For the text-containing cell, return its midpoint in (x, y) coordinate format. 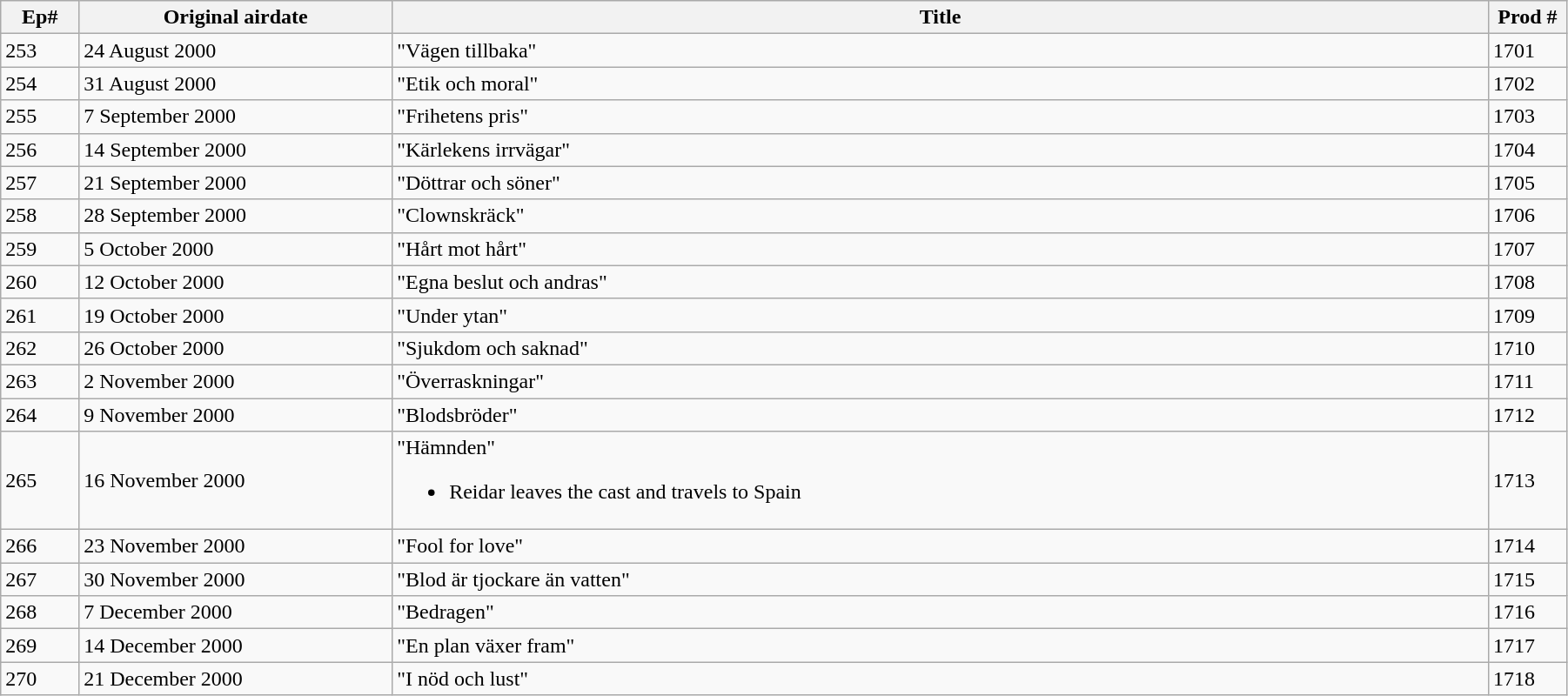
"Etik och moral" (941, 84)
7 December 2000 (236, 612)
1701 (1527, 50)
23 November 2000 (236, 546)
24 August 2000 (236, 50)
"Kärlekens irrvägar" (941, 150)
1718 (1527, 679)
261 (40, 315)
256 (40, 150)
"Egna beslut och andras" (941, 282)
265 (40, 480)
"Under ytan" (941, 315)
28 September 2000 (236, 216)
270 (40, 679)
1705 (1527, 183)
19 October 2000 (236, 315)
1702 (1527, 84)
255 (40, 117)
"Frihetens pris" (941, 117)
14 September 2000 (236, 150)
268 (40, 612)
258 (40, 216)
"Clownskräck" (941, 216)
262 (40, 348)
"I nöd och lust" (941, 679)
1717 (1527, 646)
263 (40, 381)
1715 (1527, 579)
1706 (1527, 216)
Title (941, 17)
1714 (1527, 546)
"Blodsbröder" (941, 415)
31 August 2000 (236, 84)
5 October 2000 (236, 249)
1703 (1527, 117)
30 November 2000 (236, 579)
"Hårt mot hårt" (941, 249)
264 (40, 415)
266 (40, 546)
"Bedragen" (941, 612)
9 November 2000 (236, 415)
21 December 2000 (236, 679)
257 (40, 183)
1711 (1527, 381)
"Döttrar och söner" (941, 183)
1709 (1527, 315)
254 (40, 84)
"Blod är tjockare än vatten" (941, 579)
Prod # (1527, 17)
14 December 2000 (236, 646)
1708 (1527, 282)
1716 (1527, 612)
"Sjukdom och saknad" (941, 348)
267 (40, 579)
260 (40, 282)
1704 (1527, 150)
26 October 2000 (236, 348)
259 (40, 249)
253 (40, 50)
7 September 2000 (236, 117)
269 (40, 646)
16 November 2000 (236, 480)
21 September 2000 (236, 183)
1713 (1527, 480)
"Fool for love" (941, 546)
2 November 2000 (236, 381)
"Överraskningar" (941, 381)
Original airdate (236, 17)
"Hämnden"Reidar leaves the cast and travels to Spain (941, 480)
"Vägen tillbaka" (941, 50)
"En plan växer fram" (941, 646)
Ep# (40, 17)
12 October 2000 (236, 282)
1707 (1527, 249)
1712 (1527, 415)
1710 (1527, 348)
